Pinpoint the cell where the given text exists, returning its (X, Y) midpoint coordinate. 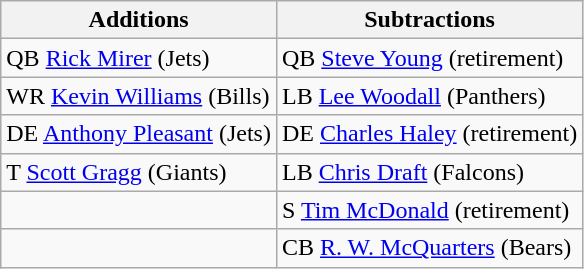
CB R. W. McQuarters (Bears) (429, 248)
Additions (139, 20)
DE Charles Haley (retirement) (429, 134)
S Tim McDonald (retirement) (429, 210)
LB Lee Woodall (Panthers) (429, 96)
QB Steve Young (retirement) (429, 58)
T Scott Gragg (Giants) (139, 172)
WR Kevin Williams (Bills) (139, 96)
LB Chris Draft (Falcons) (429, 172)
DE Anthony Pleasant (Jets) (139, 134)
QB Rick Mirer (Jets) (139, 58)
Subtractions (429, 20)
